Provide the (X, Y) coordinate of the cell's center where the given text is located.  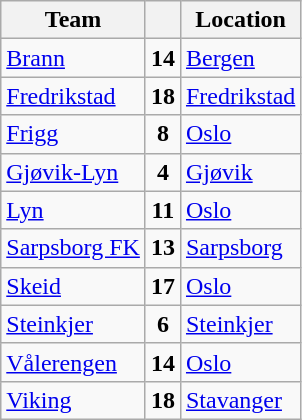
4 (162, 172)
11 (162, 210)
Brann (74, 58)
Gjøvik-Lyn (74, 172)
Skeid (74, 286)
Team (74, 20)
Bergen (240, 58)
Lyn (74, 210)
Stavanger (240, 400)
13 (162, 248)
Location (240, 20)
6 (162, 324)
Sarpsborg FK (74, 248)
Sarpsborg (240, 248)
Vålerengen (74, 362)
Gjøvik (240, 172)
17 (162, 286)
8 (162, 134)
Viking (74, 400)
Frigg (74, 134)
